Detect which cell encompasses the target text, then output its (X, Y) center coordinate. 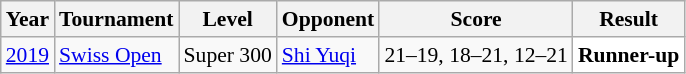
Shi Yuqi (328, 55)
Swiss Open (116, 55)
Opponent (328, 19)
Tournament (116, 19)
Year (28, 19)
Score (476, 19)
2019 (28, 55)
Runner-up (628, 55)
Super 300 (228, 55)
21–19, 18–21, 12–21 (476, 55)
Level (228, 19)
Result (628, 19)
